From the cell containing the given text, extract its center point as (x, y) coordinate. 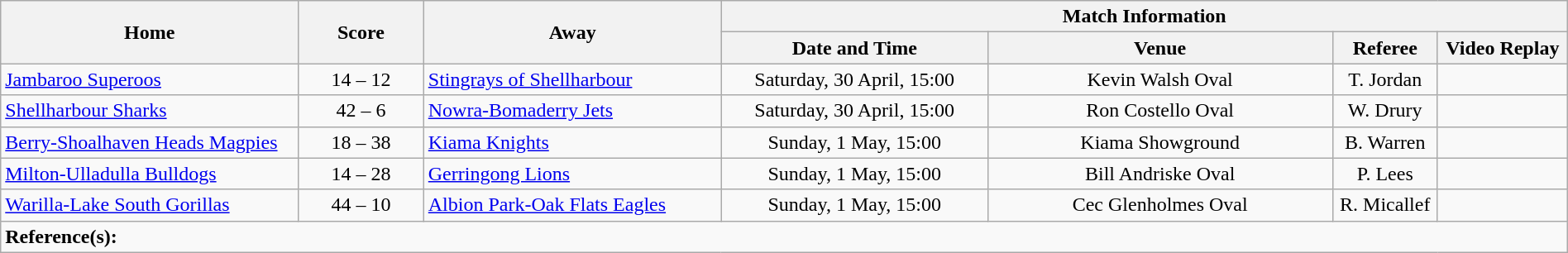
Referee (1384, 48)
Date and Time (854, 48)
Berry-Shoalhaven Heads Magpies (150, 142)
Shellharbour Sharks (150, 111)
Warilla-Lake South Gorillas (150, 205)
Reference(s): (784, 236)
42 – 6 (361, 111)
Kevin Walsh Oval (1159, 79)
Gerringong Lions (572, 174)
Away (572, 32)
Albion Park-Oak Flats Eagles (572, 205)
Jambaroo Superoos (150, 79)
Milton-Ulladulla Bulldogs (150, 174)
Match Information (1145, 17)
Nowra-Bomaderry Jets (572, 111)
Ron Costello Oval (1159, 111)
R. Micallef (1384, 205)
18 – 38 (361, 142)
P. Lees (1384, 174)
Cec Glenholmes Oval (1159, 205)
Venue (1159, 48)
Kiama Showground (1159, 142)
T. Jordan (1384, 79)
14 – 28 (361, 174)
44 – 10 (361, 205)
Home (150, 32)
Bill Andriske Oval (1159, 174)
W. Drury (1384, 111)
Score (361, 32)
Kiama Knights (572, 142)
14 – 12 (361, 79)
Video Replay (1502, 48)
Stingrays of Shellharbour (572, 79)
B. Warren (1384, 142)
